Pinpoint the cell where the given text exists, returning its (X, Y) midpoint coordinate. 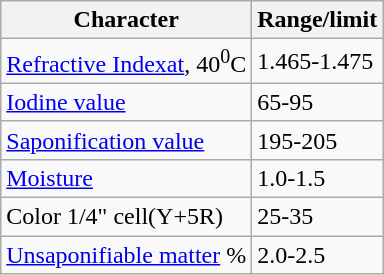
Unsaponifiable matter % (126, 255)
Color 1/4" cell(Y+5R) (126, 217)
Character (126, 20)
Iodine value (126, 102)
25-35 (318, 217)
1.465-1.475 (318, 62)
195-205 (318, 140)
Range/limit (318, 20)
Saponification value (126, 140)
Refractive Indexat, 400C (126, 62)
1.0-1.5 (318, 178)
65-95 (318, 102)
Moisture (126, 178)
2.0-2.5 (318, 255)
